For the text-containing cell, return its midpoint in (x, y) coordinate format. 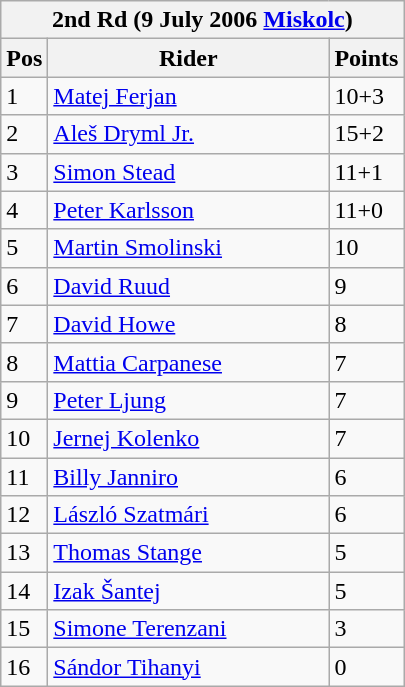
Sándor Tihanyi (188, 667)
Peter Karlsson (188, 210)
Points (366, 58)
13 (24, 553)
László Szatmári (188, 515)
Mattia Carpanese (188, 362)
Pos (24, 58)
Matej Ferjan (188, 96)
Peter Ljung (188, 400)
Jernej Kolenko (188, 438)
David Ruud (188, 286)
0 (366, 667)
15+2 (366, 134)
11+0 (366, 210)
2 (24, 134)
12 (24, 515)
Simone Terenzani (188, 629)
Izak Šantej (188, 591)
Rider (188, 58)
11+1 (366, 172)
Aleš Dryml Jr. (188, 134)
14 (24, 591)
Billy Janniro (188, 477)
4 (24, 210)
16 (24, 667)
1 (24, 96)
David Howe (188, 324)
Thomas Stange (188, 553)
15 (24, 629)
11 (24, 477)
Simon Stead (188, 172)
2nd Rd (9 July 2006 Miskolc) (202, 20)
10+3 (366, 96)
Martin Smolinski (188, 248)
